Find where the given text appears and provide that cell's center as (x, y) coordinate. 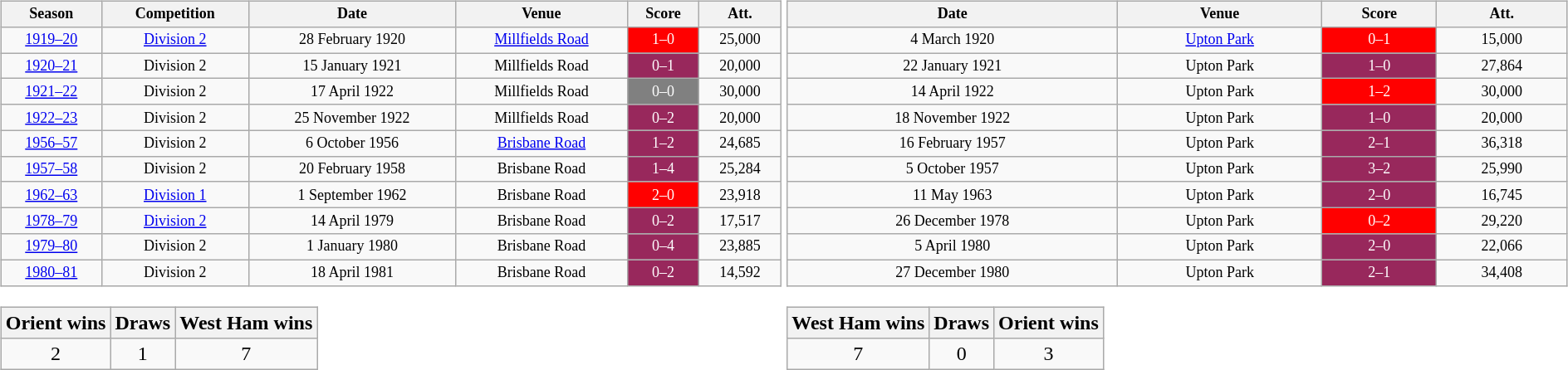
1919–20 (51, 40)
34,408 (1502, 272)
27 December 1980 (953, 272)
1 January 1980 (352, 247)
14,592 (740, 272)
22,066 (1502, 247)
1 (143, 354)
1962–63 (51, 194)
15 January 1921 (352, 66)
26 December 1978 (953, 221)
17 April 1922 (352, 91)
29,220 (1502, 221)
28 February 1920 (352, 40)
Competition (174, 13)
6 October 1956 (352, 143)
5 April 1980 (953, 247)
22 January 1921 (953, 66)
18 November 1922 (953, 118)
20 February 1958 (352, 169)
24,685 (740, 143)
1921–22 (51, 91)
14 April 1922 (953, 91)
Season (51, 13)
25,990 (1502, 169)
27,864 (1502, 66)
25,284 (740, 169)
1922–23 (51, 118)
25 November 1922 (352, 118)
4 March 1920 (953, 40)
0 (962, 354)
0–0 (663, 91)
2 (56, 354)
0–4 (663, 247)
1–4 (663, 169)
23,918 (740, 194)
3–2 (1379, 169)
36,318 (1502, 143)
1957–58 (51, 169)
14 April 1979 (352, 221)
Division 1 (174, 194)
17,517 (740, 221)
1956–57 (51, 143)
1979–80 (51, 247)
1920–21 (51, 66)
1978–79 (51, 221)
25,000 (740, 40)
3 (1049, 354)
18 April 1981 (352, 272)
1 September 1962 (352, 194)
16 February 1957 (953, 143)
23,885 (740, 247)
15,000 (1502, 40)
1980–81 (51, 272)
11 May 1963 (953, 194)
16,745 (1502, 194)
5 October 1957 (953, 169)
